Return the [X, Y] coordinate for the center point of the cell that contains the specified text.  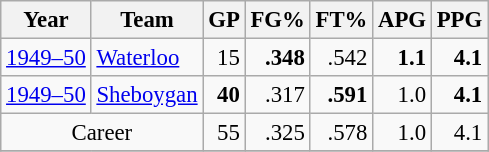
Team [147, 20]
Sheboygan [147, 95]
1.1 [402, 58]
Year [46, 20]
.591 [342, 95]
APG [402, 20]
.317 [278, 95]
.542 [342, 58]
FT% [342, 20]
.325 [278, 133]
.348 [278, 58]
.578 [342, 133]
55 [224, 133]
15 [224, 58]
40 [224, 95]
FG% [278, 20]
PPG [459, 20]
Career [102, 133]
Waterloo [147, 58]
GP [224, 20]
